Output the (X, Y) coordinate of the center of the cell containing the given text.  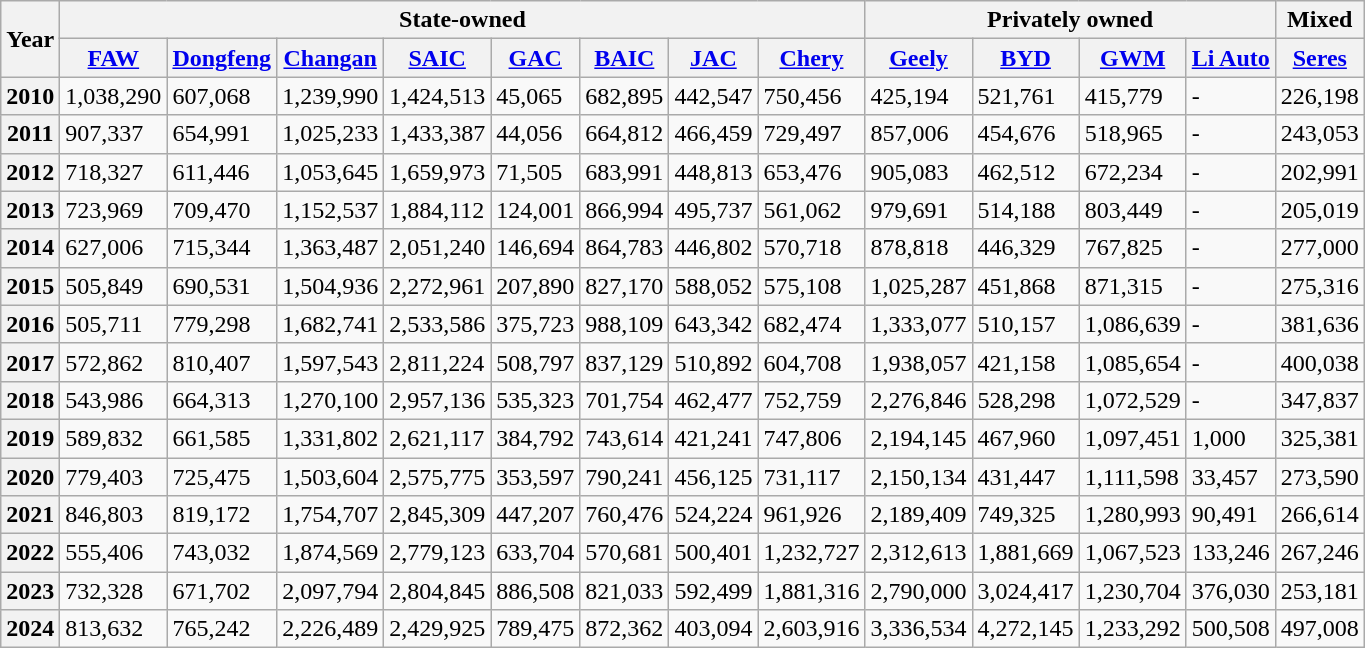
451,868 (1026, 286)
425,194 (918, 96)
866,994 (624, 210)
Li Auto (1230, 58)
572,862 (114, 362)
71,505 (536, 172)
505,711 (114, 324)
253,181 (1320, 591)
821,033 (624, 591)
243,053 (1320, 134)
2,189,409 (918, 515)
2,845,309 (438, 515)
2014 (30, 248)
664,812 (624, 134)
988,109 (624, 324)
495,737 (714, 210)
415,779 (1132, 96)
2,603,916 (812, 629)
1,085,654 (1132, 362)
518,965 (1132, 134)
BYD (1026, 58)
SAIC (438, 58)
2,790,000 (918, 591)
2,276,846 (918, 400)
1,433,387 (438, 134)
535,323 (536, 400)
604,708 (812, 362)
864,783 (624, 248)
878,818 (918, 248)
1,331,802 (330, 438)
2,779,123 (438, 553)
731,117 (812, 477)
575,108 (812, 286)
3,336,534 (918, 629)
2015 (30, 286)
421,241 (714, 438)
701,754 (624, 400)
813,632 (114, 629)
510,157 (1026, 324)
2017 (30, 362)
2018 (30, 400)
589,832 (114, 438)
Seres (1320, 58)
752,759 (812, 400)
682,895 (624, 96)
827,170 (624, 286)
1,881,669 (1026, 553)
819,172 (222, 515)
2012 (30, 172)
2,226,489 (330, 629)
846,803 (114, 515)
715,344 (222, 248)
747,806 (812, 438)
421,158 (1026, 362)
725,475 (222, 477)
683,991 (624, 172)
1,363,487 (330, 248)
723,969 (114, 210)
1,053,645 (330, 172)
448,813 (714, 172)
743,614 (624, 438)
497,008 (1320, 629)
207,890 (536, 286)
1,097,451 (1132, 438)
961,926 (812, 515)
2024 (30, 629)
2016 (30, 324)
Year (30, 39)
442,547 (714, 96)
1,884,112 (438, 210)
1,280,993 (1132, 515)
500,401 (714, 553)
2022 (30, 553)
528,298 (1026, 400)
226,198 (1320, 96)
1,000 (1230, 438)
2021 (30, 515)
1,503,604 (330, 477)
1,232,727 (812, 553)
749,325 (1026, 515)
2,312,613 (918, 553)
90,491 (1230, 515)
2023 (30, 591)
588,052 (714, 286)
500,508 (1230, 629)
570,681 (624, 553)
611,446 (222, 172)
690,531 (222, 286)
376,030 (1230, 591)
462,512 (1026, 172)
682,474 (812, 324)
381,636 (1320, 324)
2019 (30, 438)
Dongfeng (222, 58)
2,097,794 (330, 591)
1,424,513 (438, 96)
4,272,145 (1026, 629)
750,456 (812, 96)
384,792 (536, 438)
765,242 (222, 629)
202,991 (1320, 172)
375,723 (536, 324)
633,704 (536, 553)
872,362 (624, 629)
State-owned (462, 20)
GAC (536, 58)
325,381 (1320, 438)
2010 (30, 96)
1,333,077 (918, 324)
671,702 (222, 591)
1,239,990 (330, 96)
Mixed (1320, 20)
267,246 (1320, 553)
44,056 (536, 134)
1,754,707 (330, 515)
2,429,925 (438, 629)
1,025,233 (330, 134)
446,329 (1026, 248)
266,614 (1320, 515)
2,194,145 (918, 438)
1,597,543 (330, 362)
732,328 (114, 591)
353,597 (536, 477)
709,470 (222, 210)
561,062 (812, 210)
273,590 (1320, 477)
661,585 (222, 438)
857,006 (918, 134)
33,457 (1230, 477)
543,986 (114, 400)
2,804,845 (438, 591)
1,025,287 (918, 286)
45,065 (536, 96)
FAW (114, 58)
Privately owned (1070, 20)
627,006 (114, 248)
1,111,598 (1132, 477)
456,125 (714, 477)
277,000 (1320, 248)
JAC (714, 58)
654,991 (222, 134)
524,224 (714, 515)
Changan (330, 58)
1,659,973 (438, 172)
760,476 (624, 515)
1,881,316 (812, 591)
1,938,057 (918, 362)
Geely (918, 58)
1,230,704 (1132, 591)
1,086,639 (1132, 324)
672,234 (1132, 172)
871,315 (1132, 286)
275,316 (1320, 286)
2,957,136 (438, 400)
789,475 (536, 629)
905,083 (918, 172)
779,403 (114, 477)
729,497 (812, 134)
653,476 (812, 172)
508,797 (536, 362)
779,298 (222, 324)
643,342 (714, 324)
1,067,523 (1132, 553)
133,246 (1230, 553)
GWM (1132, 58)
1,504,936 (330, 286)
510,892 (714, 362)
2,272,961 (438, 286)
2,150,134 (918, 477)
555,406 (114, 553)
462,477 (714, 400)
403,094 (714, 629)
146,694 (536, 248)
400,038 (1320, 362)
124,001 (536, 210)
1,874,569 (330, 553)
1,152,537 (330, 210)
2011 (30, 134)
Chery (812, 58)
466,459 (714, 134)
743,032 (222, 553)
886,508 (536, 591)
347,837 (1320, 400)
2,533,586 (438, 324)
1,072,529 (1132, 400)
1,038,290 (114, 96)
718,327 (114, 172)
664,313 (222, 400)
3,024,417 (1026, 591)
505,849 (114, 286)
790,241 (624, 477)
837,129 (624, 362)
431,447 (1026, 477)
607,068 (222, 96)
979,691 (918, 210)
810,407 (222, 362)
205,019 (1320, 210)
592,499 (714, 591)
454,676 (1026, 134)
1,682,741 (330, 324)
467,960 (1026, 438)
446,802 (714, 248)
BAIC (624, 58)
2,621,117 (438, 438)
514,188 (1026, 210)
2,575,775 (438, 477)
570,718 (812, 248)
521,761 (1026, 96)
907,337 (114, 134)
1,233,292 (1132, 629)
2,811,224 (438, 362)
2013 (30, 210)
767,825 (1132, 248)
1,270,100 (330, 400)
2,051,240 (438, 248)
803,449 (1132, 210)
447,207 (536, 515)
2020 (30, 477)
